Search for the cell housing the specified text and yield its (x, y) center coordinate. 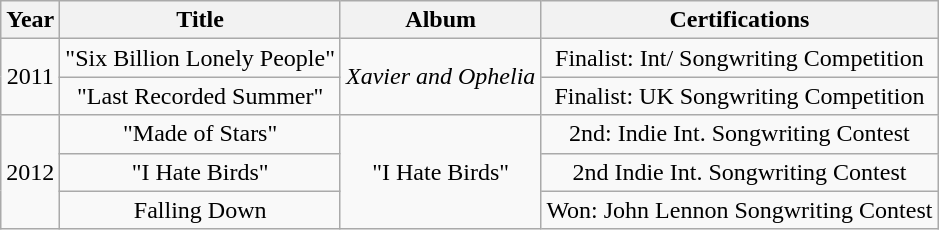
Album (440, 20)
"Six Billion Lonely People" (200, 58)
Xavier and Ophelia (440, 77)
2nd Indie Int. Songwriting Contest (740, 172)
2011 (30, 77)
"Last Recorded Summer" (200, 96)
Finalist: Int/ Songwriting Competition (740, 58)
2nd: Indie Int. Songwriting Contest (740, 134)
Won: John Lennon Songwriting Contest (740, 210)
Finalist: UK Songwriting Competition (740, 96)
Year (30, 20)
Falling Down (200, 210)
2012 (30, 172)
Certifications (740, 20)
"Made of Stars" (200, 134)
Title (200, 20)
